Pinpoint the cell where the given text exists, returning its (X, Y) midpoint coordinate. 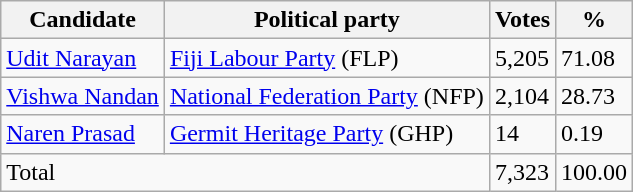
Naren Prasad (83, 134)
5,205 (522, 58)
100.00 (594, 172)
Vishwa Nandan (83, 96)
Germit Heritage Party (GHP) (326, 134)
2,104 (522, 96)
7,323 (522, 172)
14 (522, 134)
Udit Narayan (83, 58)
Fiji Labour Party (FLP) (326, 58)
71.08 (594, 58)
0.19 (594, 134)
National Federation Party (NFP) (326, 96)
Total (246, 172)
Political party (326, 20)
Candidate (83, 20)
Votes (522, 20)
28.73 (594, 96)
% (594, 20)
